Find where the given text appears and provide that cell's center as [x, y] coordinate. 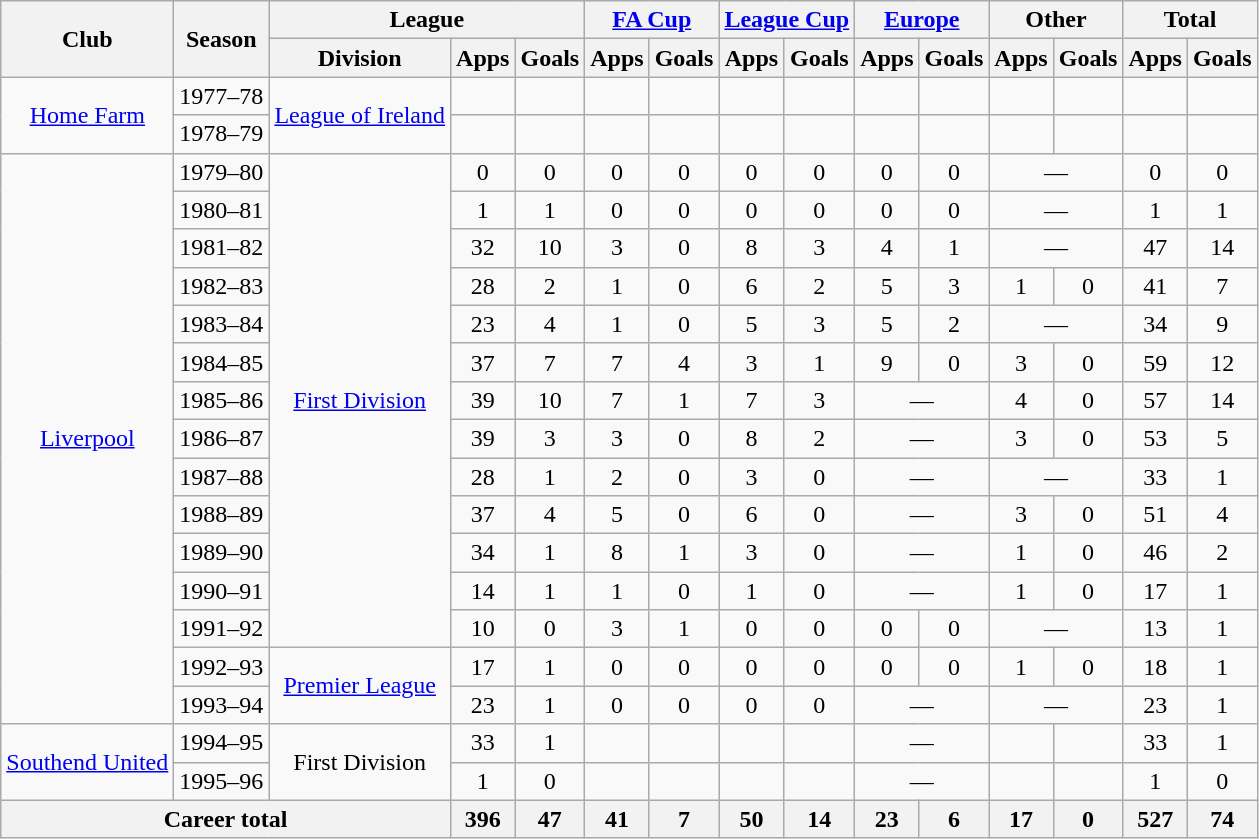
12 [1222, 362]
Season [222, 39]
Total [1190, 20]
59 [1155, 362]
1994–95 [222, 743]
Home Farm [88, 115]
1982–83 [222, 286]
46 [1155, 553]
53 [1155, 438]
13 [1155, 629]
1991–92 [222, 629]
1978–79 [222, 134]
1985–86 [222, 400]
FA Cup [652, 20]
50 [752, 819]
1981–82 [222, 248]
Career total [226, 819]
Southend United [88, 762]
League Cup [787, 20]
1989–90 [222, 553]
Other [1056, 20]
1977–78 [222, 96]
1993–94 [222, 705]
1983–84 [222, 324]
Club [88, 39]
527 [1155, 819]
74 [1222, 819]
1990–91 [222, 591]
32 [483, 248]
1979–80 [222, 172]
1984–85 [222, 362]
396 [483, 819]
Premier League [360, 686]
Division [360, 58]
1988–89 [222, 515]
1986–87 [222, 438]
18 [1155, 667]
1987–88 [222, 477]
51 [1155, 515]
League [427, 20]
1995–96 [222, 781]
Europe [922, 20]
1980–81 [222, 210]
57 [1155, 400]
1992–93 [222, 667]
League of Ireland [360, 115]
Liverpool [88, 438]
